Identify which cell holds the provided text, then report its (x, y) central coordinate. 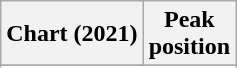
Chart (2021) (72, 34)
Peakposition (189, 34)
